Identify which cell holds the provided text, then report its [x, y] central coordinate. 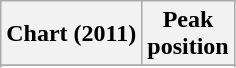
Peakposition [188, 34]
Chart (2011) [72, 34]
